Provide the (X, Y) coordinate of the cell's center where the given text is located.  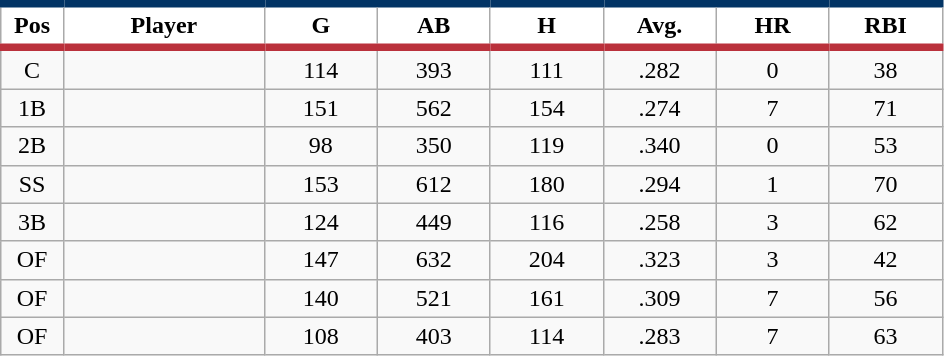
151 (320, 108)
H (546, 26)
.274 (660, 108)
RBI (886, 26)
98 (320, 146)
.309 (660, 298)
Avg. (660, 26)
.283 (660, 336)
350 (434, 146)
.282 (660, 68)
AB (434, 26)
147 (320, 260)
3B (32, 222)
56 (886, 298)
71 (886, 108)
612 (434, 184)
108 (320, 336)
632 (434, 260)
393 (434, 68)
140 (320, 298)
403 (434, 336)
62 (886, 222)
42 (886, 260)
161 (546, 298)
Player (164, 26)
1 (772, 184)
2B (32, 146)
.323 (660, 260)
.258 (660, 222)
180 (546, 184)
70 (886, 184)
.294 (660, 184)
63 (886, 336)
38 (886, 68)
C (32, 68)
153 (320, 184)
HR (772, 26)
562 (434, 108)
G (320, 26)
SS (32, 184)
204 (546, 260)
119 (546, 146)
116 (546, 222)
154 (546, 108)
124 (320, 222)
449 (434, 222)
1B (32, 108)
521 (434, 298)
Pos (32, 26)
53 (886, 146)
111 (546, 68)
.340 (660, 146)
